Extract the (X, Y) coordinate from the center of the cell holding the provided text.  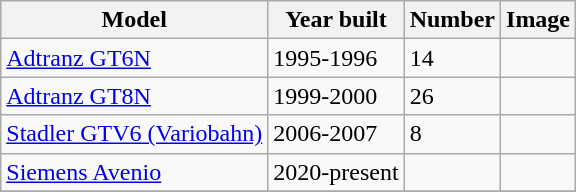
Year built (336, 20)
Adtranz GT6N (134, 58)
1995-1996 (336, 58)
14 (452, 58)
8 (452, 134)
Model (134, 20)
2006-2007 (336, 134)
26 (452, 96)
2020-present (336, 172)
Stadler GTV6 (Variobahn) (134, 134)
Image (538, 20)
Adtranz GT8N (134, 96)
Number (452, 20)
1999-2000 (336, 96)
Siemens Avenio (134, 172)
